Pinpoint the cell where the given text exists, returning its [x, y] midpoint coordinate. 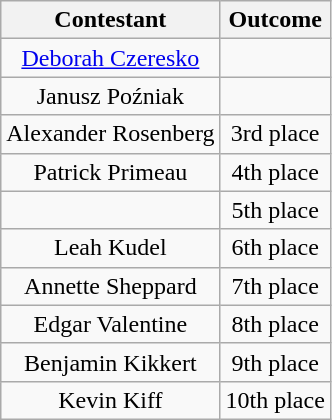
Deborah Czeresko [110, 58]
3rd place [275, 134]
9th place [275, 362]
Annette Sheppard [110, 286]
Patrick Primeau [110, 172]
7th place [275, 286]
8th place [275, 324]
Outcome [275, 20]
5th place [275, 210]
Alexander Rosenberg [110, 134]
Kevin Kiff [110, 400]
10th place [275, 400]
Benjamin Kikkert [110, 362]
Janusz Poźniak [110, 96]
Leah Kudel [110, 248]
Edgar Valentine [110, 324]
Contestant [110, 20]
4th place [275, 172]
6th place [275, 248]
